Search for the cell housing the specified text and yield its (x, y) center coordinate. 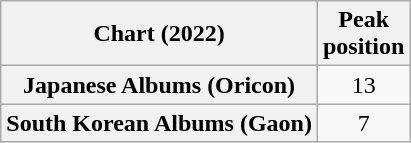
7 (363, 123)
South Korean Albums (Gaon) (160, 123)
13 (363, 85)
Japanese Albums (Oricon) (160, 85)
Chart (2022) (160, 34)
Peakposition (363, 34)
